Pinpoint the cell where the given text exists, returning its (x, y) midpoint coordinate. 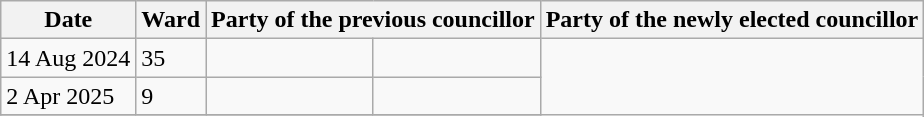
Date (68, 20)
14 Aug 2024 (68, 58)
9 (171, 96)
2 Apr 2025 (68, 96)
35 (171, 58)
Party of the previous councillor (374, 20)
Party of the newly elected councillor (732, 20)
Ward (171, 20)
